For the text-containing cell, return its midpoint in [X, Y] coordinate format. 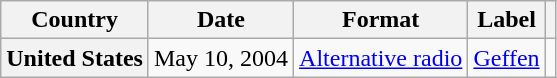
May 10, 2004 [220, 58]
Country [75, 20]
Geffen [506, 58]
Label [506, 20]
Date [220, 20]
Alternative radio [381, 58]
United States [75, 58]
Format [381, 20]
